Provide the (X, Y) coordinate of the cell's center where the given text is located.  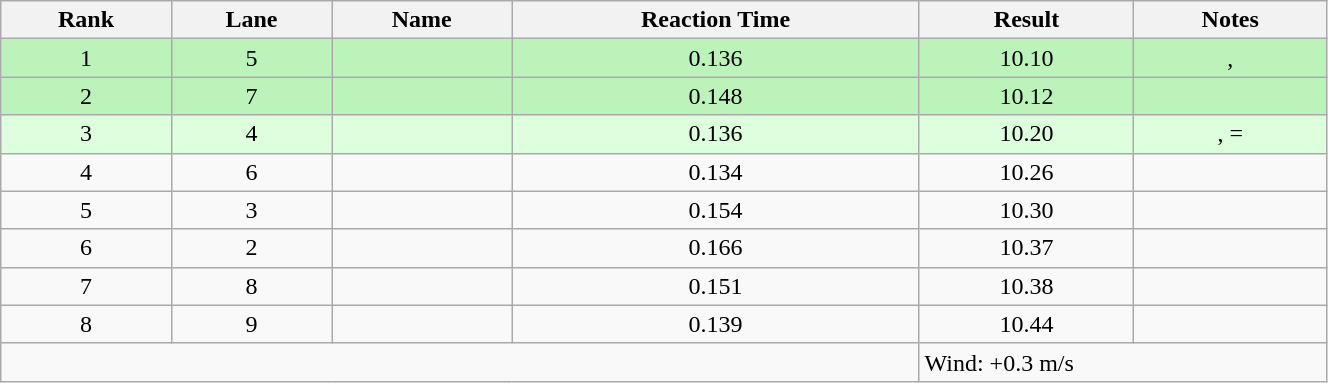
Wind: +0.3 m/s (1122, 362)
, = (1230, 134)
9 (251, 324)
Rank (86, 20)
10.12 (1026, 96)
10.38 (1026, 286)
0.166 (716, 248)
0.154 (716, 210)
10.26 (1026, 172)
0.151 (716, 286)
0.139 (716, 324)
10.44 (1026, 324)
0.148 (716, 96)
0.134 (716, 172)
Notes (1230, 20)
10.30 (1026, 210)
, (1230, 58)
Result (1026, 20)
Reaction Time (716, 20)
1 (86, 58)
10.10 (1026, 58)
10.37 (1026, 248)
10.20 (1026, 134)
Lane (251, 20)
Name (422, 20)
